Search for the cell housing the specified text and yield its (X, Y) center coordinate. 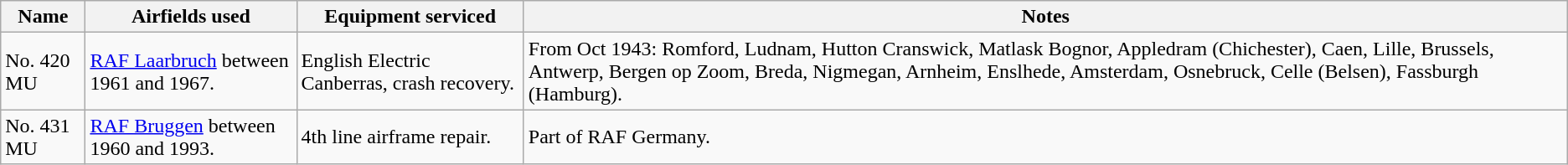
Notes (1045, 17)
Name (44, 17)
Equipment serviced (410, 17)
Part of RAF Germany. (1045, 137)
No. 431 MU (44, 137)
RAF Laarbruch between 1961 and 1967. (191, 71)
No. 420 MU (44, 71)
Airfields used (191, 17)
4th line airframe repair. (410, 137)
English Electric Canberras, crash recovery. (410, 71)
RAF Bruggen between 1960 and 1993. (191, 137)
